Search for the cell housing the specified text and yield its (x, y) center coordinate. 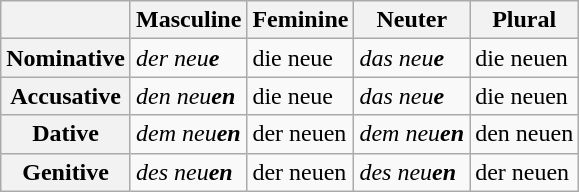
Feminine (300, 20)
Genitive (66, 172)
Plural (524, 20)
Neuter (412, 20)
Accusative (66, 96)
Masculine (188, 20)
Nominative (66, 58)
der neue (188, 58)
Dative (66, 134)
